Detect which cell encompasses the target text, then output its (x, y) center coordinate. 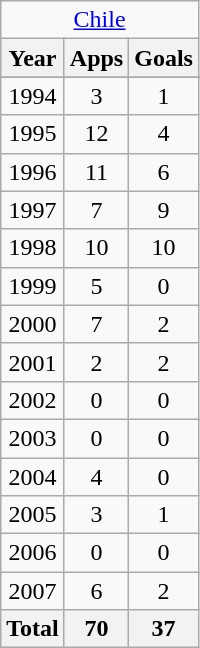
12 (96, 134)
Year (33, 58)
1998 (33, 248)
37 (164, 629)
2001 (33, 362)
1995 (33, 134)
Goals (164, 58)
2000 (33, 324)
Apps (96, 58)
2005 (33, 515)
1994 (33, 96)
1996 (33, 172)
70 (96, 629)
1999 (33, 286)
2007 (33, 591)
11 (96, 172)
9 (164, 210)
2004 (33, 477)
1997 (33, 210)
Total (33, 629)
Chile (100, 20)
2003 (33, 438)
2006 (33, 553)
2002 (33, 400)
5 (96, 286)
